Extract the [X, Y] coordinate from the center of the cell holding the provided text.  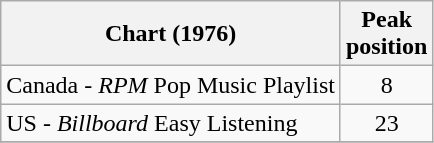
Chart (1976) [171, 34]
8 [386, 85]
Canada - RPM Pop Music Playlist [171, 85]
Peakposition [386, 34]
US - Billboard Easy Listening [171, 123]
23 [386, 123]
